From the cell containing the given text, extract its center point as [x, y] coordinate. 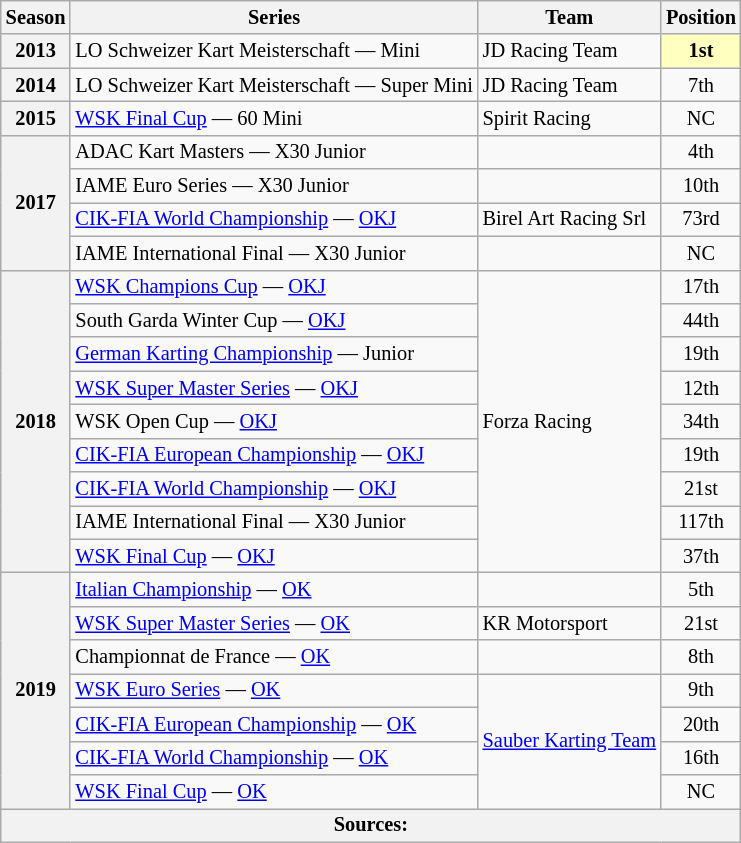
2014 [36, 85]
Position [701, 17]
44th [701, 320]
9th [701, 690]
Season [36, 17]
WSK Final Cup — OK [274, 791]
7th [701, 85]
Series [274, 17]
South Garda Winter Cup — OKJ [274, 320]
IAME Euro Series — X30 Junior [274, 186]
16th [701, 758]
17th [701, 287]
2013 [36, 51]
LO Schweizer Kart Meisterschaft — Mini [274, 51]
117th [701, 522]
Forza Racing [570, 422]
2017 [36, 202]
73rd [701, 219]
Championnat de France — OK [274, 657]
Spirit Racing [570, 118]
WSK Super Master Series — OK [274, 623]
KR Motorsport [570, 623]
Sources: [371, 825]
4th [701, 152]
CIK-FIA World Championship — OK [274, 758]
20th [701, 724]
LO Schweizer Kart Meisterschaft — Super Mini [274, 85]
2015 [36, 118]
WSK Euro Series — OK [274, 690]
ADAC Kart Masters — X30 Junior [274, 152]
Team [570, 17]
2018 [36, 422]
Birel Art Racing Srl [570, 219]
2019 [36, 690]
5th [701, 589]
37th [701, 556]
CIK-FIA European Championship — OKJ [274, 455]
8th [701, 657]
Sauber Karting Team [570, 740]
German Karting Championship — Junior [274, 354]
1st [701, 51]
CIK-FIA European Championship — OK [274, 724]
WSK Final Cup — 60 Mini [274, 118]
Italian Championship — OK [274, 589]
12th [701, 388]
WSK Final Cup — OKJ [274, 556]
WSK Open Cup — OKJ [274, 421]
WSK Champions Cup — OKJ [274, 287]
34th [701, 421]
10th [701, 186]
WSK Super Master Series — OKJ [274, 388]
